Pinpoint the cell where the given text exists, returning its [X, Y] midpoint coordinate. 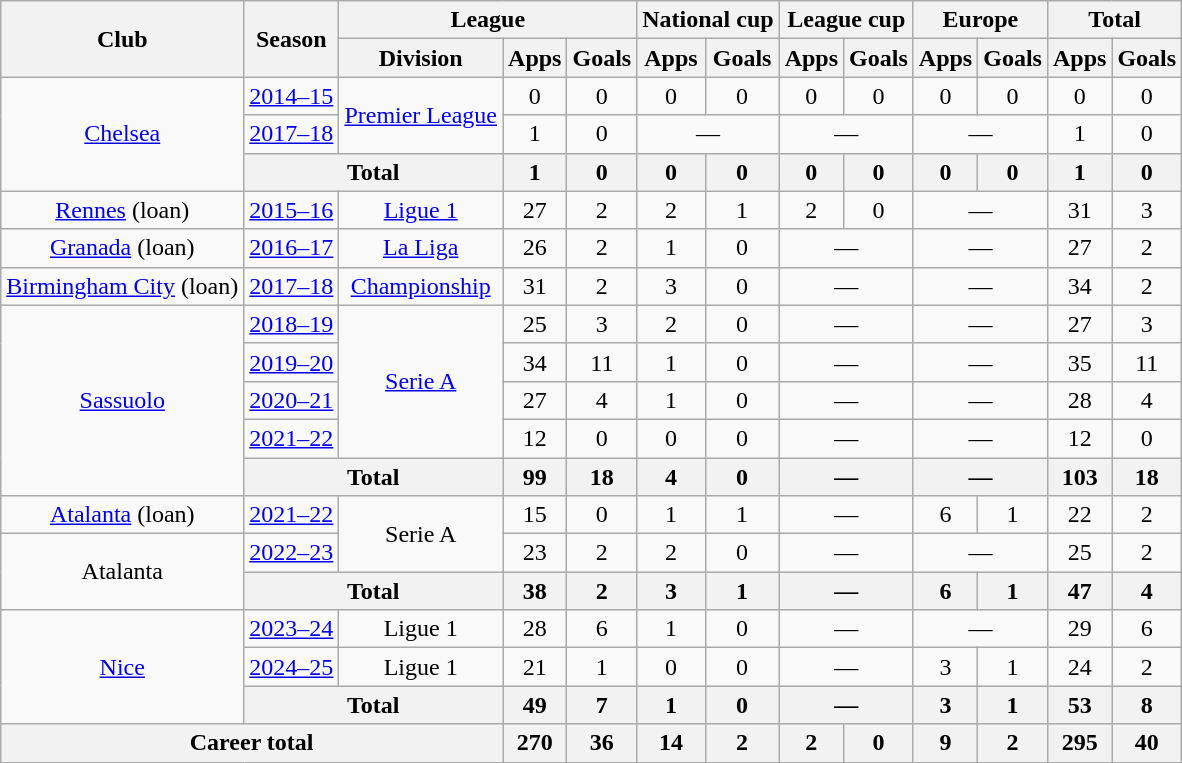
2016–17 [292, 248]
La Liga [421, 248]
Rennes (loan) [122, 210]
24 [1079, 667]
National cup [708, 20]
47 [1079, 591]
21 [535, 667]
14 [671, 743]
26 [535, 248]
Nice [122, 667]
99 [535, 477]
2019–20 [292, 362]
35 [1079, 362]
Birmingham City (loan) [122, 286]
49 [535, 705]
2023–24 [292, 629]
9 [945, 743]
2014–15 [292, 96]
Europe [980, 20]
38 [535, 591]
Atalanta [122, 572]
295 [1079, 743]
36 [602, 743]
2018–19 [292, 324]
270 [535, 743]
15 [535, 515]
7 [602, 705]
22 [1079, 515]
League [488, 20]
Career total [252, 743]
Premier League [421, 115]
8 [1147, 705]
Granada (loan) [122, 248]
Division [421, 58]
Club [122, 39]
Atalanta (loan) [122, 515]
Season [292, 39]
2015–16 [292, 210]
2022–23 [292, 553]
League cup [846, 20]
Chelsea [122, 134]
40 [1147, 743]
53 [1079, 705]
2024–25 [292, 667]
23 [535, 553]
Sassuolo [122, 400]
Championship [421, 286]
29 [1079, 629]
2020–21 [292, 400]
103 [1079, 477]
